Capture the cell that displays the provided text and extract its [x, y] central coordinate. 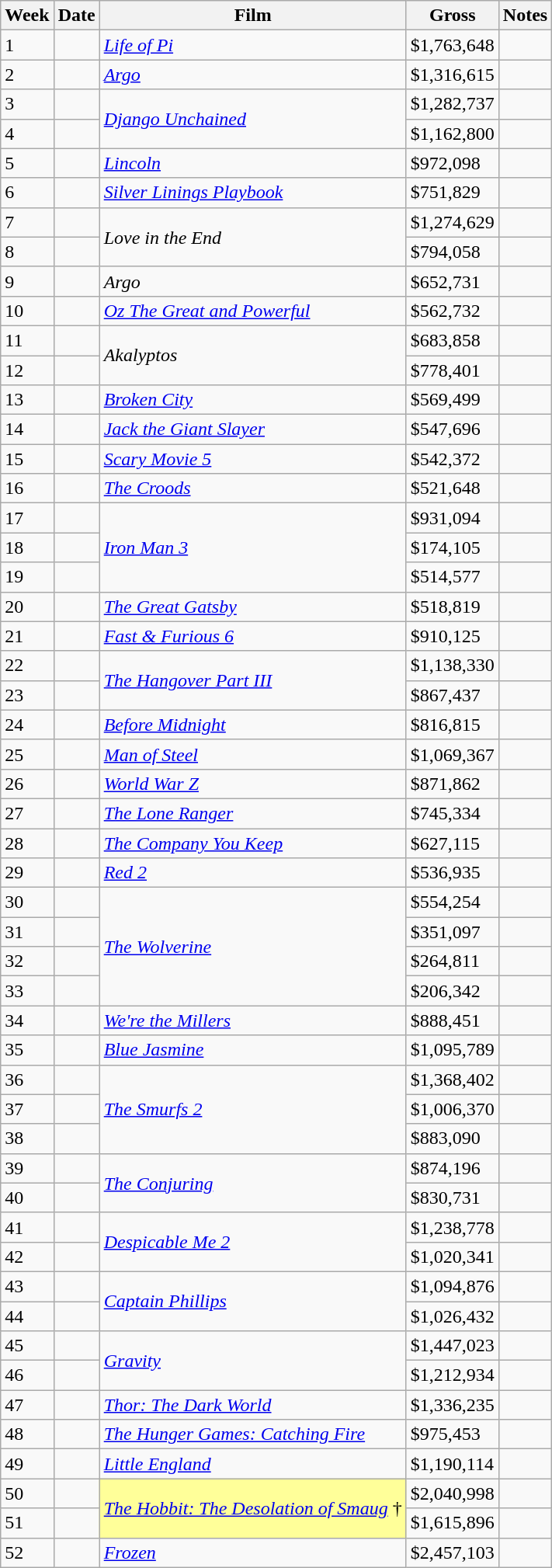
10 [27, 311]
$883,090 [452, 1139]
31 [27, 932]
27 [27, 813]
The Hunger Games: Catching Fire [253, 1434]
$1,368,402 [452, 1080]
15 [27, 459]
$1,162,800 [452, 134]
Akalyptos [253, 355]
$816,815 [452, 725]
Life of Pi [253, 45]
32 [27, 961]
$867,437 [452, 695]
$794,058 [452, 252]
$972,098 [452, 163]
25 [27, 754]
$910,125 [452, 636]
Thor: The Dark World [253, 1405]
$1,212,934 [452, 1375]
$1,069,367 [452, 754]
Scary Movie 5 [253, 459]
5 [27, 163]
$1,020,341 [452, 1257]
$1,190,114 [452, 1464]
35 [27, 1050]
Oz The Great and Powerful [253, 311]
30 [27, 902]
41 [27, 1227]
$562,732 [452, 311]
$1,095,789 [452, 1050]
46 [27, 1375]
Film [253, 16]
The Company You Keep [253, 843]
$975,453 [452, 1434]
$1,006,370 [452, 1109]
Fast & Furious 6 [253, 636]
44 [27, 1316]
20 [27, 607]
40 [27, 1198]
13 [27, 400]
$874,196 [452, 1168]
$1,238,778 [452, 1227]
Jack the Giant Slayer [253, 429]
$554,254 [452, 902]
$2,457,103 [452, 1552]
49 [27, 1464]
World War Z [253, 784]
Man of Steel [253, 754]
9 [27, 281]
$1,615,896 [452, 1523]
7 [27, 222]
38 [27, 1139]
33 [27, 991]
$351,097 [452, 932]
Notes [525, 16]
We're the Millers [253, 1020]
The Lone Ranger [253, 813]
The Hobbit: The Desolation of Smaug † [253, 1508]
39 [27, 1168]
$206,342 [452, 991]
$751,829 [452, 193]
12 [27, 370]
The Hangover Part III [253, 680]
Frozen [253, 1552]
Iron Man 3 [253, 548]
$1,447,023 [452, 1346]
$652,731 [452, 281]
$830,731 [452, 1198]
Red 2 [253, 873]
Captain Phillips [253, 1301]
50 [27, 1493]
$536,935 [452, 873]
$778,401 [452, 370]
$745,334 [452, 813]
$683,858 [452, 340]
29 [27, 873]
1 [27, 45]
Week [27, 16]
$2,040,998 [452, 1493]
48 [27, 1434]
Love in the End [253, 237]
47 [27, 1405]
Little England [253, 1464]
The Smurfs 2 [253, 1109]
$542,372 [452, 459]
3 [27, 104]
45 [27, 1346]
Silver Linings Playbook [253, 193]
Gross [452, 16]
36 [27, 1080]
$1,316,615 [452, 75]
14 [27, 429]
23 [27, 695]
Date [76, 16]
34 [27, 1020]
$931,094 [452, 518]
Broken City [253, 400]
18 [27, 548]
The Wolverine [253, 947]
$514,577 [452, 577]
$1,026,432 [452, 1316]
28 [27, 843]
52 [27, 1552]
$871,862 [452, 784]
37 [27, 1109]
$569,499 [452, 400]
The Conjuring [253, 1183]
$627,115 [452, 843]
Despicable Me 2 [253, 1242]
$1,138,330 [452, 666]
2 [27, 75]
24 [27, 725]
51 [27, 1523]
$888,451 [452, 1020]
21 [27, 636]
$174,105 [452, 548]
$1,336,235 [452, 1405]
26 [27, 784]
43 [27, 1286]
Lincoln [253, 163]
The Croods [253, 488]
$1,274,629 [452, 222]
6 [27, 193]
$1,282,737 [452, 104]
$264,811 [452, 961]
Django Unchained [253, 119]
19 [27, 577]
$1,094,876 [452, 1286]
Blue Jasmine [253, 1050]
Gravity [253, 1361]
The Great Gatsby [253, 607]
$521,648 [452, 488]
16 [27, 488]
22 [27, 666]
$1,763,648 [452, 45]
$547,696 [452, 429]
4 [27, 134]
$518,819 [452, 607]
17 [27, 518]
42 [27, 1257]
11 [27, 340]
8 [27, 252]
Before Midnight [253, 725]
